For the text-containing cell, return its midpoint in (X, Y) coordinate format. 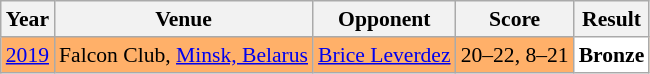
Brice Leverdez (384, 55)
Bronze (612, 55)
Score (515, 19)
Result (612, 19)
2019 (28, 55)
20–22, 8–21 (515, 55)
Falcon Club, Minsk, Belarus (184, 55)
Venue (184, 19)
Opponent (384, 19)
Year (28, 19)
